Determine the (X, Y) coordinate at the center of the cell enclosing the given text.  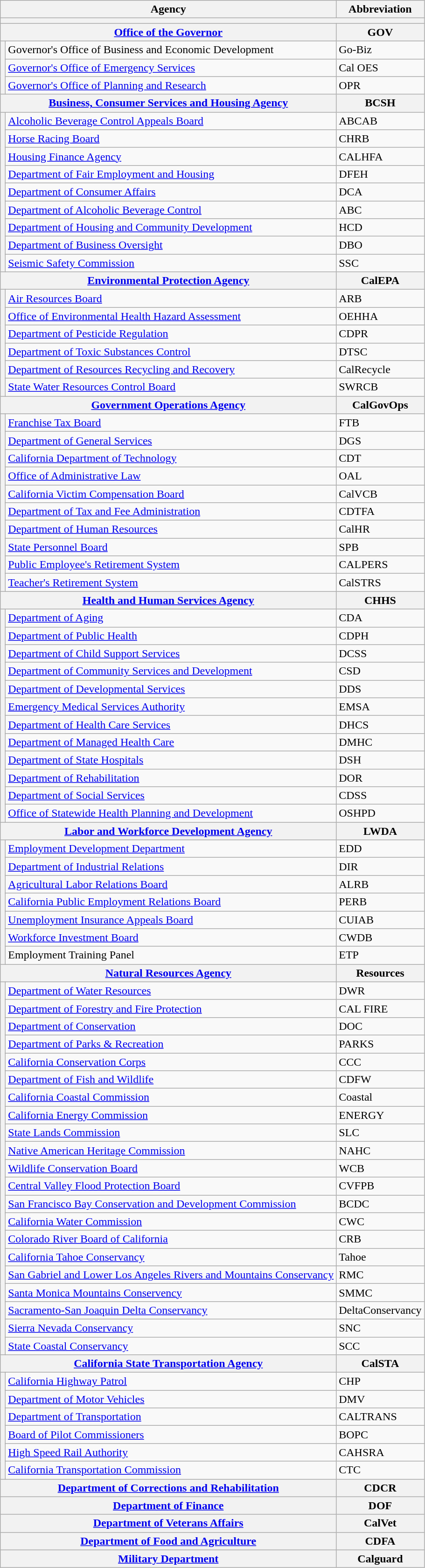
Department of Transportation (171, 1417)
Employment Development Department (171, 849)
Emergency Medical Services Authority (171, 707)
State Lands Commission (171, 1133)
Colorado River Board of California (171, 1239)
CDA (380, 618)
DTSC (380, 352)
Department of General Services (171, 440)
CHHS (380, 600)
Santa Monica Mountains Conservency (171, 1292)
Board of Pilot Commissioners (171, 1435)
Department of Fish and Wildlife (171, 1080)
DBO (380, 245)
Native American Heritage Commission (171, 1151)
Military Department (168, 1559)
OSHPD (380, 813)
San Francisco Bay Conservation and Development Commission (171, 1204)
California Energy Commission (171, 1115)
Sierra Nevada Conservancy (171, 1328)
Wildlife Conservation Board (171, 1168)
CSD (380, 671)
ABCAB (380, 121)
SNC (380, 1328)
Department of Managed Health Care (171, 742)
DGS (380, 440)
Horse Racing Board (171, 139)
California Conservation Corps (171, 1062)
Labor and Workforce Development Agency (168, 831)
Environmental Protection Agency (168, 281)
BCDC (380, 1204)
Health and Human Services Agency (168, 600)
Department of Housing and Community Development (171, 228)
Workforce Investment Board (171, 937)
Calguard (380, 1559)
Housing Finance Agency (171, 156)
CalVCB (380, 494)
Office of Statewide Health Planning and Development (171, 813)
Cal OES (380, 68)
DIR (380, 867)
Sacramento-San Joaquin Delta Conservancy (171, 1310)
Department of Resources Recycling and Recovery (171, 369)
CDFA (380, 1541)
Department of Veterans Affairs (168, 1523)
CDCR (380, 1488)
California Coastal Commission (171, 1097)
CAHSRA (380, 1452)
SMMC (380, 1292)
Business, Consumer Services and Housing Agency (168, 103)
Department of Health Care Services (171, 724)
CDTFA (380, 512)
Department of Alcoholic Beverage Control (171, 209)
State Coastal Conservancy (171, 1346)
SWRCB (380, 387)
Seismic Safety Commission (171, 263)
Department of State Hospitals (171, 760)
SPB (380, 547)
HCD (380, 228)
ALRB (380, 884)
California Tahoe Conservancy (171, 1257)
Central Valley Flood Protection Board (171, 1186)
Governor's Office of Emergency Services (171, 68)
EDD (380, 849)
Office of Environmental Health Hazard Assessment (171, 316)
CalSTRS (380, 583)
Resources (380, 973)
Department of Water Resources (171, 991)
CalHR (380, 529)
DOF (380, 1506)
California State Transportation Agency (168, 1364)
California Victim Compensation Board (171, 494)
ABC (380, 209)
CAL FIRE (380, 1008)
PARKS (380, 1044)
DFEH (380, 174)
OPR (380, 85)
Department of Conservation (171, 1026)
CDSS (380, 796)
Government Operations Agency (168, 405)
DCA (380, 192)
San Gabriel and Lower Los Angeles Rivers and Mountains Conservancy (171, 1275)
ARB (380, 298)
Public Employee's Retirement System (171, 565)
California Department of Technology (171, 458)
Department of Community Services and Development (171, 671)
OAL (380, 476)
Employment Training Panel (171, 955)
LWDA (380, 831)
CALHFA (380, 156)
Agency (168, 9)
DeltaConservancy (380, 1310)
WCB (380, 1168)
Department of Human Resources (171, 529)
Department of Rehabilitation (171, 777)
CalRecycle (380, 369)
Department of Developmental Services (171, 689)
CHP (380, 1381)
Air Resources Board (171, 298)
Department of Motor Vehicles (171, 1399)
FTB (380, 423)
Department of Forestry and Fire Protection (171, 1008)
CDFW (380, 1080)
Teacher's Retirement System (171, 583)
Governor's Office of Planning and Research (171, 85)
Department of Fair Employment and Housing (171, 174)
Department of Pesticide Regulation (171, 334)
DMV (380, 1399)
Natural Resources Agency (168, 973)
CWDB (380, 937)
Unemployment Insurance Appeals Board (171, 920)
State Water Resources Control Board (171, 387)
DOR (380, 777)
CALPERS (380, 565)
Department of Business Oversight (171, 245)
Tahoe (380, 1257)
SLC (380, 1133)
Department of Finance (168, 1506)
California Transportation Commission (171, 1470)
CalGovOps (380, 405)
Alcoholic Beverage Control Appeals Board (171, 121)
ETP (380, 955)
CalVet (380, 1523)
GOV (380, 32)
CVFPB (380, 1186)
ENERGY (380, 1115)
Department of Public Health (171, 636)
OEHHA (380, 316)
Governor's Office of Business and Economic Development (171, 50)
CWC (380, 1221)
Department of Child Support Services (171, 653)
Department of Industrial Relations (171, 867)
SCC (380, 1346)
State Personnel Board (171, 547)
California Water Commission (171, 1221)
Department of Tax and Fee Administration (171, 512)
DCSS (380, 653)
CTC (380, 1470)
SSC (380, 263)
Office of the Governor (168, 32)
Franchise Tax Board (171, 423)
High Speed Rail Authority (171, 1452)
DWR (380, 991)
RMC (380, 1275)
DDS (380, 689)
Department of Aging (171, 618)
CDPH (380, 636)
DOC (380, 1026)
Department of Food and Agriculture (168, 1541)
DMHC (380, 742)
NAHC (380, 1151)
CALTRANS (380, 1417)
California Highway Patrol (171, 1381)
Department of Consumer Affairs (171, 192)
EMSA (380, 707)
Coastal (380, 1097)
Department of Corrections and Rehabilitation (168, 1488)
CRB (380, 1239)
CCC (380, 1062)
CalEPA (380, 281)
Abbreviation (380, 9)
CalSTA (380, 1364)
PERB (380, 902)
DSH (380, 760)
Go-Biz (380, 50)
California Public Employment Relations Board (171, 902)
Department of Social Services (171, 796)
CHRB (380, 139)
BCSH (380, 103)
Office of Administrative Law (171, 476)
CDPR (380, 334)
Department of Parks & Recreation (171, 1044)
CDT (380, 458)
DHCS (380, 724)
BOPC (380, 1435)
Agricultural Labor Relations Board (171, 884)
CUIAB (380, 920)
Department of Toxic Substances Control (171, 352)
